Find where the given text appears and provide that cell's center as (X, Y) coordinate. 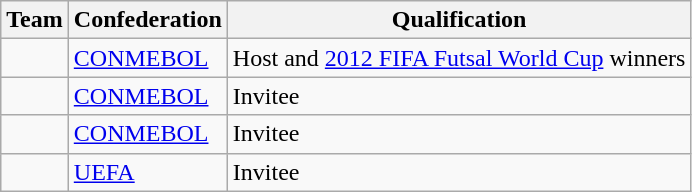
UEFA (148, 172)
Team (35, 20)
Qualification (459, 20)
Confederation (148, 20)
Host and 2012 FIFA Futsal World Cup winners (459, 58)
